Pinpoint the cell where the given text exists, returning its (x, y) midpoint coordinate. 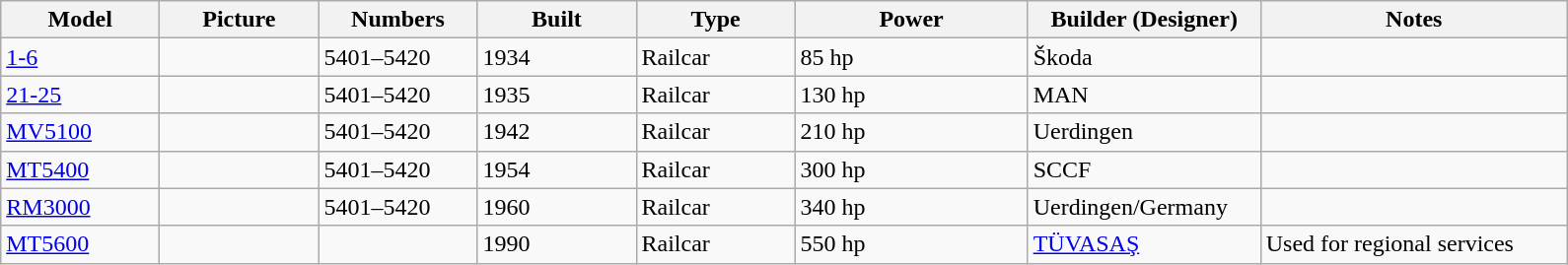
1934 (556, 57)
Notes (1414, 20)
1-6 (81, 57)
Škoda (1144, 57)
550 hp (911, 244)
Picture (239, 20)
SCCF (1144, 169)
RM3000 (81, 207)
1990 (556, 244)
Numbers (398, 20)
MT5600 (81, 244)
MAN (1144, 95)
Built (556, 20)
300 hp (911, 169)
Power (911, 20)
MV5100 (81, 132)
130 hp (911, 95)
Model (81, 20)
1935 (556, 95)
Type (716, 20)
1942 (556, 132)
340 hp (911, 207)
21-25 (81, 95)
MT5400 (81, 169)
Uerdingen/Germany (1144, 207)
TÜVASAŞ (1144, 244)
Uerdingen (1144, 132)
Builder (Designer) (1144, 20)
Used for regional services (1414, 244)
1954 (556, 169)
210 hp (911, 132)
85 hp (911, 57)
1960 (556, 207)
